Find where the given text appears and provide that cell's center as [X, Y] coordinate. 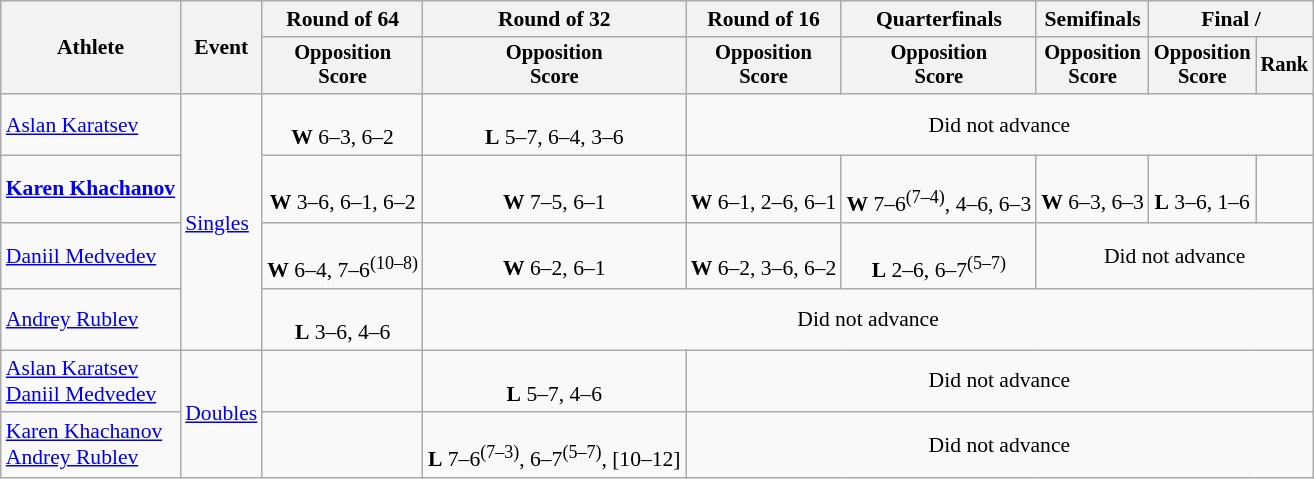
L 5–7, 4–6 [554, 380]
Karen Khachanov [90, 190]
Doubles [221, 414]
W 3–6, 6–1, 6–2 [342, 190]
Round of 32 [554, 19]
Round of 64 [342, 19]
W 7–5, 6–1 [554, 190]
Quarterfinals [938, 19]
Daniil Medvedev [90, 256]
Athlete [90, 48]
Final / [1231, 19]
Rank [1285, 66]
W 6–4, 7–6(10–8) [342, 256]
Round of 16 [764, 19]
L 3–6, 4–6 [342, 320]
W 6–3, 6–3 [1092, 190]
L 2–6, 6–7(5–7) [938, 256]
Karen KhachanovAndrey Rublev [90, 444]
L 7–6(7–3), 6–7(5–7), [10–12] [554, 444]
W 6–1, 2–6, 6–1 [764, 190]
Aslan Karatsev [90, 124]
Andrey Rublev [90, 320]
W 6–2, 3–6, 6–2 [764, 256]
L 3–6, 1–6 [1202, 190]
Aslan KaratsevDaniil Medvedev [90, 380]
Singles [221, 222]
W 7–6(7–4), 4–6, 6–3 [938, 190]
Event [221, 48]
L 5–7, 6–4, 3–6 [554, 124]
W 6–3, 6–2 [342, 124]
W 6–2, 6–1 [554, 256]
Semifinals [1092, 19]
